Provide the (X, Y) coordinate of the cell's center where the given text is located.  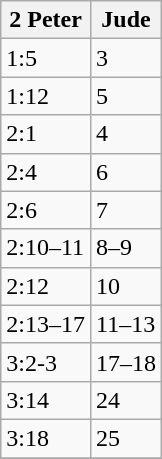
2:1 (46, 134)
3 (126, 58)
2:13–17 (46, 324)
24 (126, 400)
8–9 (126, 248)
Jude (126, 20)
2:10–11 (46, 248)
4 (126, 134)
2:12 (46, 286)
2:4 (46, 172)
3:18 (46, 438)
3:14 (46, 400)
6 (126, 172)
11–13 (126, 324)
1:5 (46, 58)
10 (126, 286)
3:2-3 (46, 362)
17–18 (126, 362)
25 (126, 438)
2:6 (46, 210)
7 (126, 210)
5 (126, 96)
1:12 (46, 96)
2 Peter (46, 20)
